Find where the given text appears and provide that cell's center as (x, y) coordinate. 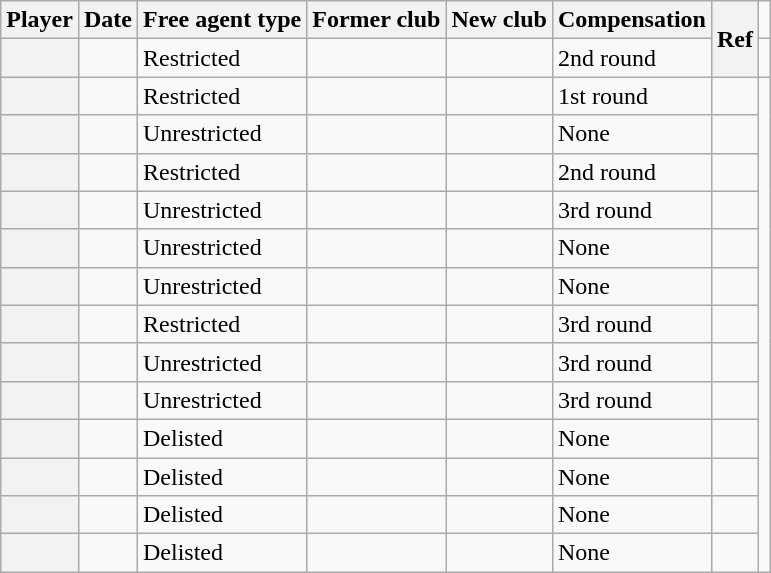
Compensation (632, 20)
Free agent type (222, 20)
Ref (734, 39)
Former club (376, 20)
New club (499, 20)
1st round (632, 96)
Player (40, 20)
Date (108, 20)
